Return the [X, Y] coordinate for the center point of the cell that contains the specified text.  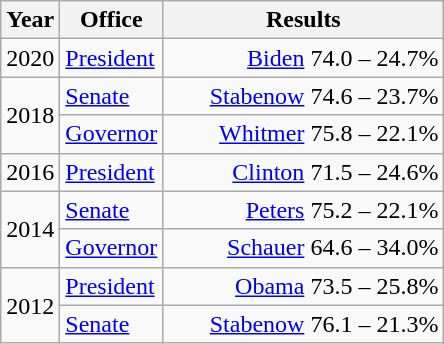
2014 [30, 229]
2012 [30, 305]
Results [304, 20]
Peters 75.2 – 22.1% [304, 210]
Clinton 71.5 – 24.6% [304, 172]
Office [112, 20]
Stabenow 76.1 – 21.3% [304, 324]
2016 [30, 172]
2020 [30, 58]
Biden 74.0 – 24.7% [304, 58]
Schauer 64.6 – 34.0% [304, 248]
Stabenow 74.6 – 23.7% [304, 96]
2018 [30, 115]
Obama 73.5 – 25.8% [304, 286]
Whitmer 75.8 – 22.1% [304, 134]
Year [30, 20]
